Search for the cell housing the specified text and yield its [X, Y] center coordinate. 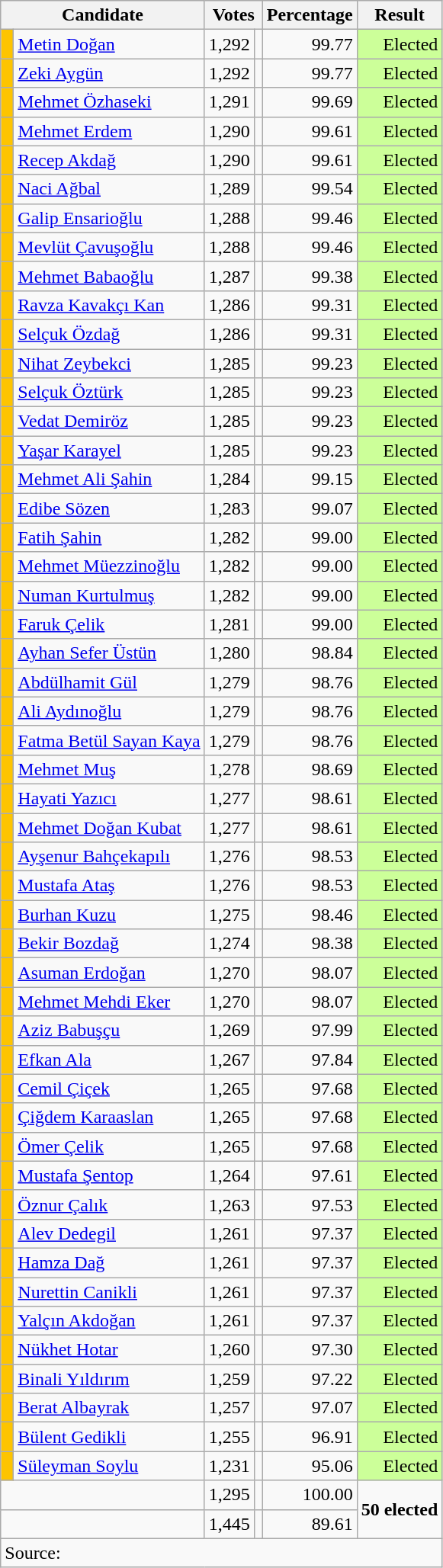
97.53 [310, 1204]
Percentage [310, 15]
89.61 [310, 1524]
1,281 [229, 624]
Zeki Aygün [109, 73]
Mehmet Doğan Kubat [109, 827]
Aziz Babuşçu [109, 1031]
97.99 [310, 1031]
Alev Dedegil [109, 1233]
97.30 [310, 1350]
Ayşenur Bahçekapılı [109, 857]
Galip Ensarioğlu [109, 218]
Nükhet Hotar [109, 1350]
99.69 [310, 102]
1,231 [229, 1466]
1,263 [229, 1204]
Asuman Erdoğan [109, 973]
Süleyman Soylu [109, 1466]
Result [400, 15]
1,283 [229, 508]
99.07 [310, 508]
Vedat Demiröz [109, 422]
1,260 [229, 1350]
Fatih Şahin [109, 537]
1,255 [229, 1437]
Binali Yıldırım [109, 1379]
1,445 [229, 1524]
Mustafa Şentop [109, 1175]
1,269 [229, 1031]
Ayhan Sefer Üstün [109, 653]
Öznur Çalık [109, 1204]
Ali Aydınoğlu [109, 711]
1,295 [229, 1495]
Bülent Gedikli [109, 1437]
99.38 [310, 276]
1,264 [229, 1175]
99.54 [310, 189]
Candidate [102, 15]
Fatma Betül Sayan Kaya [109, 740]
1,291 [229, 102]
Ömer Çelik [109, 1146]
96.91 [310, 1437]
Cemil Çiçek [109, 1089]
Mehmet Muş [109, 769]
Mehmet Erdem [109, 131]
98.38 [310, 944]
Selçuk Öztürk [109, 393]
Efkan Ala [109, 1060]
Source: [221, 1553]
1,284 [229, 479]
1,280 [229, 653]
1,257 [229, 1408]
Selçuk Özdağ [109, 334]
1,289 [229, 189]
Bekir Bozdağ [109, 944]
Yalçın Akdoğan [109, 1321]
Faruk Çelik [109, 624]
Numan Kurtulmuş [109, 595]
97.07 [310, 1408]
Mustafa Ataş [109, 886]
100.00 [310, 1495]
Recep Akdağ [109, 160]
98.69 [310, 769]
97.84 [310, 1060]
Nurettin Canikli [109, 1292]
Mehmet Babaoğlu [109, 276]
Edibe Sözen [109, 508]
1,287 [229, 276]
Abdülhamit Gül [109, 682]
98.46 [310, 915]
Hayati Yazıcı [109, 798]
1,259 [229, 1379]
Berat Albayrak [109, 1408]
Metin Doğan [109, 44]
Burhan Kuzu [109, 915]
99.15 [310, 479]
97.22 [310, 1379]
Çiğdem Karaaslan [109, 1117]
Mehmet Ali Şahin [109, 479]
Nihat Zeybekci [109, 364]
Mehmet Müezzinoğlu [109, 566]
98.84 [310, 653]
Votes [233, 15]
Ravza Kavakçı Kan [109, 305]
95.06 [310, 1466]
Yaşar Karayel [109, 451]
97.61 [310, 1175]
50 elected [400, 1509]
Mevlüt Çavuşoğlu [109, 247]
1,274 [229, 944]
1,267 [229, 1060]
Naci Ağbal [109, 189]
1,278 [229, 769]
Mehmet Özhaseki [109, 102]
Mehmet Mehdi Eker [109, 1002]
1,275 [229, 915]
Hamza Dağ [109, 1262]
